Locate the cell with the specified text and output its [x, y] center coordinate. 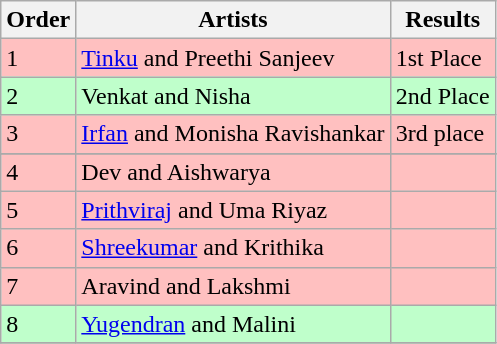
Results [442, 20]
Shreekumar and Krithika [233, 248]
2nd Place [442, 96]
5 [38, 210]
6 [38, 248]
Yugendran and Malini [233, 324]
8 [38, 324]
Dev and Aishwarya [233, 172]
3 [38, 134]
Prithviraj and Uma Riyaz [233, 210]
1st Place [442, 58]
1 [38, 58]
Aravind and Lakshmi [233, 286]
2 [38, 96]
Irfan and Monisha Ravishankar [233, 134]
Order [38, 20]
3rd place [442, 134]
Artists [233, 20]
4 [38, 172]
Venkat and Nisha [233, 96]
Tinku and Preethi Sanjeev [233, 58]
7 [38, 286]
